Locate the cell with the specified text and output its [x, y] center coordinate. 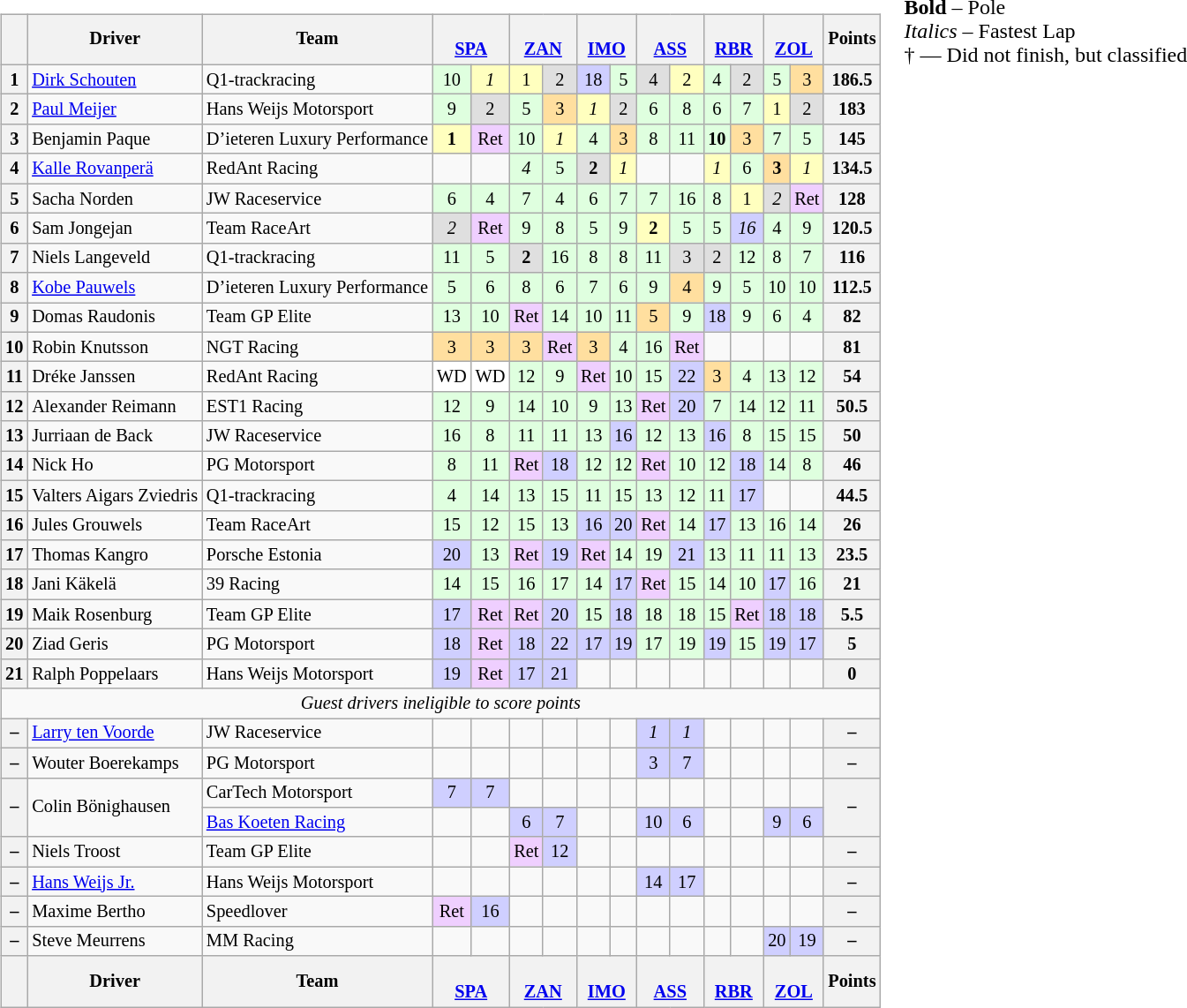
5.5 [852, 614]
Colin Bönighausen [115, 807]
23.5 [852, 555]
112.5 [852, 288]
183 [852, 109]
Robin Knutsson [115, 347]
Benjamin Paque [115, 139]
128 [852, 199]
46 [852, 466]
EST1 Racing [318, 407]
Jules Grouwels [115, 525]
Wouter Boerekamps [115, 763]
81 [852, 347]
26 [852, 525]
Ziad Geris [115, 644]
Maik Rosenburg [115, 614]
120.5 [852, 229]
186.5 [852, 79]
MM Racing [318, 941]
Sam Jongejan [115, 229]
Steve Meurrens [115, 941]
Niels Troost [115, 852]
Guest drivers ineligible to score points [440, 703]
Speedlover [318, 912]
Jani Käkelä [115, 584]
NGT Racing [318, 347]
Larry ten Voorde [115, 733]
50 [852, 436]
Domas Raudonis [115, 318]
Valters Aigars Zviedris [115, 495]
Kalle Rovanperä [115, 169]
CarTech Motorsport [318, 793]
Ralph Poppelaars [115, 673]
116 [852, 258]
54 [852, 377]
145 [852, 139]
Nick Ho [115, 466]
Maxime Bertho [115, 912]
Porsche Estonia [318, 555]
Bas Koeten Racing [318, 823]
Sacha Norden [115, 199]
0 [852, 673]
134.5 [852, 169]
Kobe Pauwels [115, 288]
39 Racing [318, 584]
Dirk Schouten [115, 79]
Dréke Janssen [115, 377]
Niels Langeveld [115, 258]
44.5 [852, 495]
Hans Weijs Jr. [115, 882]
Jurriaan de Back [115, 436]
Alexander Reimann [115, 407]
82 [852, 318]
Paul Meijer [115, 109]
Thomas Kangro [115, 555]
50.5 [852, 407]
